Detect which cell encompasses the target text, then output its (X, Y) center coordinate. 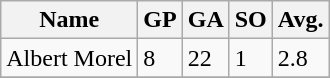
22 (206, 58)
1 (250, 58)
Name (70, 20)
Albert Morel (70, 58)
GP (160, 20)
Avg. (300, 20)
GA (206, 20)
8 (160, 58)
2.8 (300, 58)
SO (250, 20)
